Scan for the cell matching the given text and deliver its (X, Y) coordinate at center. 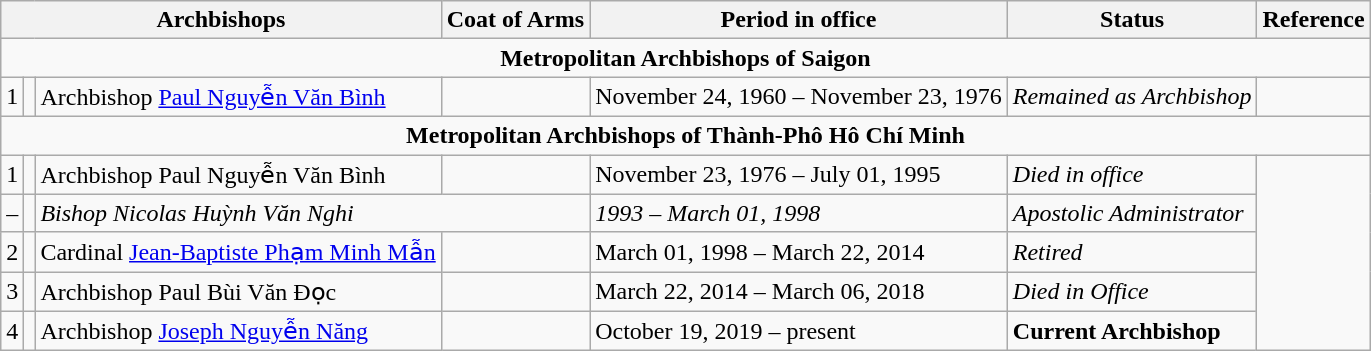
March 22, 2014 – March 06, 2018 (799, 292)
1993 – March 01, 1998 (799, 213)
Metropolitan Archbishops of Thành-Phô Hô Chí Minh (686, 135)
Archbishop Paul Bùi Văn Ðọc (238, 292)
3 (12, 292)
– (12, 213)
Died in Office (1132, 292)
Apostolic Administrator (1132, 213)
Current Archbishop (1132, 331)
Archbishop Joseph Nguyễn Năng (238, 331)
2 (12, 252)
November 23, 1976 – July 01, 1995 (799, 174)
Period in office (799, 20)
Died in office (1132, 174)
Coat of Arms (515, 20)
Cardinal Jean-Baptiste Phạm Minh Mẫn (238, 252)
Metropolitan Archbishops of Saigon (686, 58)
4 (12, 331)
Status (1132, 20)
Bishop Nicolas Huỳnh Văn Nghi (312, 213)
Remained as Archbishop (1132, 97)
October 19, 2019 – present (799, 331)
November 24, 1960 – November 23, 1976 (799, 97)
March 01, 1998 – March 22, 2014 (799, 252)
Reference (1314, 20)
Retired (1132, 252)
Archbishops (221, 20)
